Provide the [x, y] coordinate of the cell's center where the given text is located.  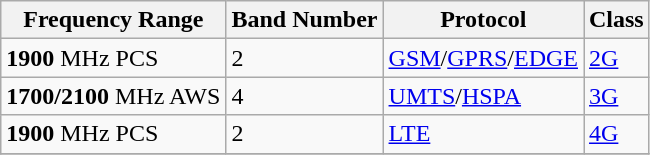
LTE [483, 134]
Protocol [483, 20]
2G [617, 58]
Class [617, 20]
4G [617, 134]
4 [304, 96]
Frequency Range [114, 20]
Band Number [304, 20]
GSM/GPRS/EDGE [483, 58]
UMTS/HSPA [483, 96]
1700/2100 MHz AWS [114, 96]
3G [617, 96]
